Output the (x, y) coordinate of the center of the cell containing the given text.  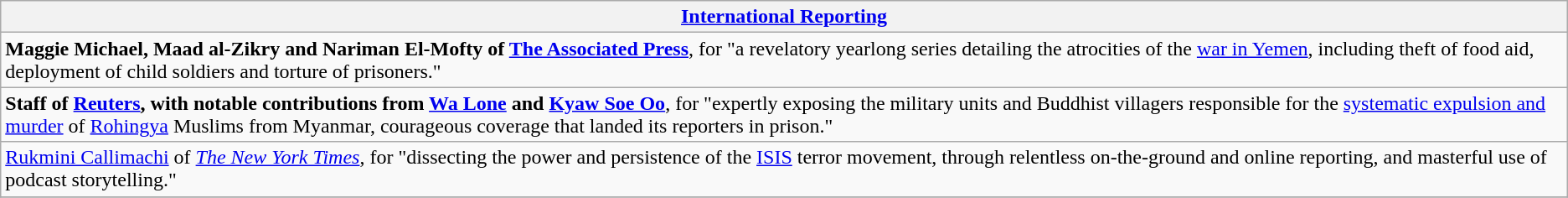
International Reporting (784, 17)
